Search for the cell housing the specified text and yield its (x, y) center coordinate. 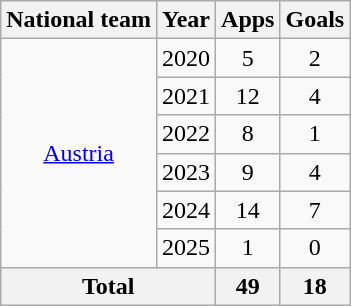
9 (248, 172)
2024 (186, 210)
12 (248, 96)
2021 (186, 96)
2020 (186, 58)
Goals (315, 20)
2023 (186, 172)
49 (248, 286)
8 (248, 134)
Apps (248, 20)
Austria (79, 153)
National team (79, 20)
18 (315, 286)
2025 (186, 248)
14 (248, 210)
2 (315, 58)
Total (108, 286)
Year (186, 20)
2022 (186, 134)
7 (315, 210)
0 (315, 248)
5 (248, 58)
